Extract the [x, y] coordinate from the center of the cell holding the provided text.  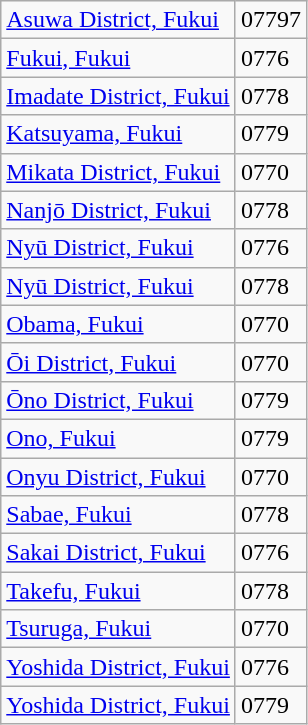
07797 [270, 20]
Tsuruga, Fukui [118, 629]
Ono, Fukui [118, 438]
Katsuyama, Fukui [118, 134]
Imadate District, Fukui [118, 96]
Takefu, Fukui [118, 591]
Nanjō District, Fukui [118, 210]
Fukui, Fukui [118, 58]
Ōno District, Fukui [118, 400]
Onyu District, Fukui [118, 477]
Ōi District, Fukui [118, 362]
Asuwa District, Fukui [118, 20]
Mikata District, Fukui [118, 172]
Sakai District, Fukui [118, 553]
Obama, Fukui [118, 324]
Sabae, Fukui [118, 515]
